Identify which cell holds the provided text, then report its (x, y) central coordinate. 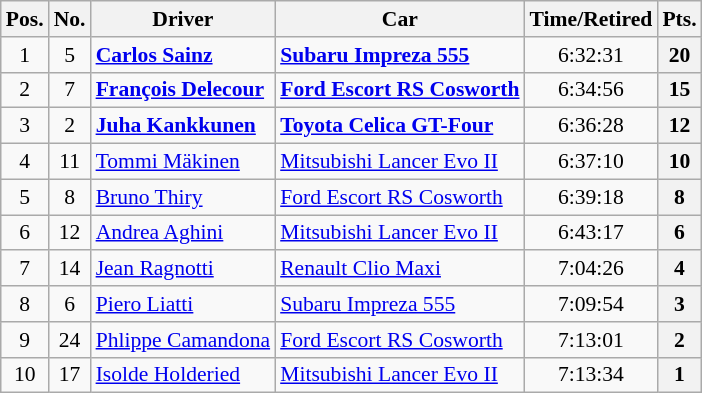
7:13:34 (592, 375)
Carlos Sainz (184, 55)
No. (70, 19)
7:13:01 (592, 340)
9 (25, 340)
Juha Kankkunen (184, 126)
Isolde Holderied (184, 375)
Jean Ragnotti (184, 269)
6:43:17 (592, 233)
11 (70, 162)
7:09:54 (592, 304)
Piero Liatti (184, 304)
Renault Clio Maxi (400, 269)
15 (679, 90)
Andrea Aghini (184, 233)
Pts. (679, 19)
6:36:28 (592, 126)
Driver (184, 19)
24 (70, 340)
Bruno Thiry (184, 197)
Time/Retired (592, 19)
20 (679, 55)
François Delecour (184, 90)
6:34:56 (592, 90)
6:37:10 (592, 162)
Tommi Mäkinen (184, 162)
Toyota Celica GT-Four (400, 126)
Car (400, 19)
6:32:31 (592, 55)
6:39:18 (592, 197)
17 (70, 375)
7:04:26 (592, 269)
14 (70, 269)
Pos. (25, 19)
Phlippe Camandona (184, 340)
